Return (X, Y) of the center of cell containing provided text 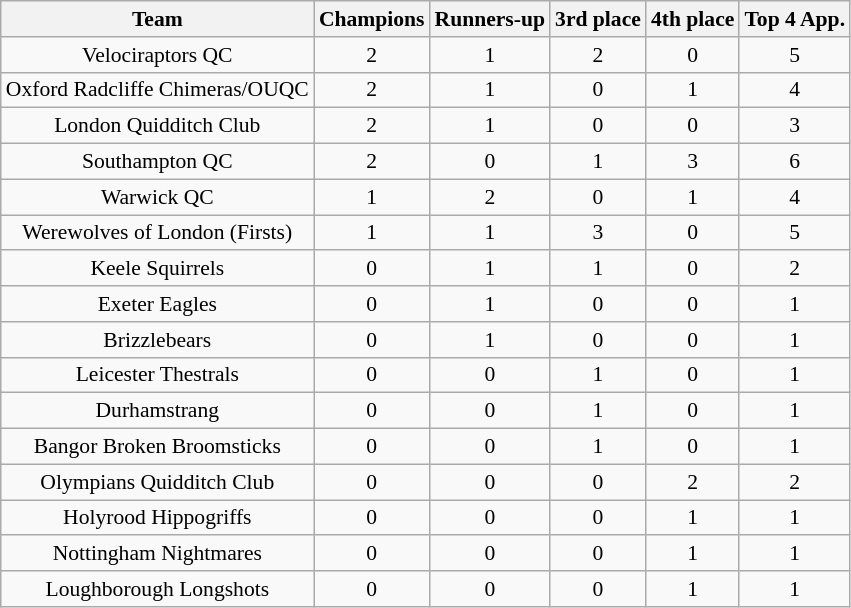
Brizzlebears (158, 340)
Team (158, 19)
Top 4 App. (794, 19)
Exeter Eagles (158, 304)
Velociraptors QC (158, 55)
Nottingham Nightmares (158, 554)
Bangor Broken Broomsticks (158, 447)
Holyrood Hippogriffs (158, 518)
Oxford Radcliffe Chimeras/OUQC (158, 90)
Warwick QC (158, 197)
Runners-up (490, 19)
Champions (372, 19)
London Quidditch Club (158, 126)
Durhamstrang (158, 411)
Keele Squirrels (158, 269)
Werewolves of London (Firsts) (158, 233)
4th place (692, 19)
Southampton QC (158, 162)
Leicester Thestrals (158, 375)
Loughborough Longshots (158, 589)
6 (794, 162)
Olympians Quidditch Club (158, 482)
3rd place (598, 19)
